Locate the cell with the specified text and output its (X, Y) center coordinate. 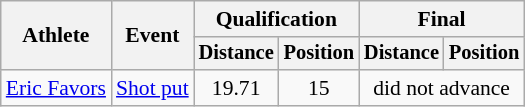
Event (152, 36)
Eric Favors (56, 88)
Qualification (276, 19)
19.71 (236, 88)
Shot put (152, 88)
did not advance (442, 88)
Athlete (56, 36)
Final (442, 19)
15 (319, 88)
